Scan for the cell matching the given text and deliver its (X, Y) coordinate at center. 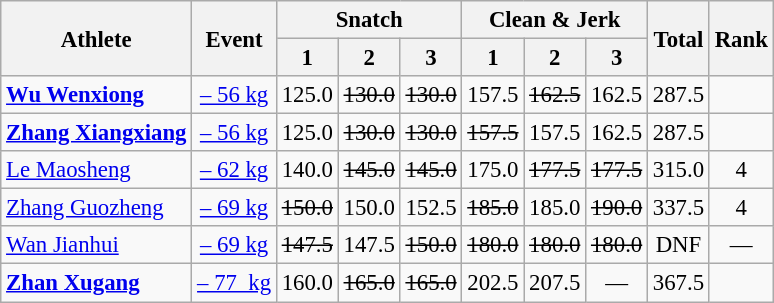
202.5 (493, 283)
Athlete (96, 38)
367.5 (679, 283)
– 62 kg (234, 170)
Wan Jianhui (96, 245)
Rank (741, 38)
175.0 (493, 170)
Le Maosheng (96, 170)
315.0 (679, 170)
Wu Wenxiong (96, 95)
– 77 kg (234, 283)
Zhang Guozheng (96, 208)
Clean & Jerk (555, 20)
207.5 (555, 283)
Event (234, 38)
152.5 (431, 208)
Snatch (369, 20)
140.0 (307, 170)
160.0 (307, 283)
190.0 (617, 208)
337.5 (679, 208)
Zhan Xugang (96, 283)
DNF (679, 245)
Total (679, 38)
Zhang Xiangxiang (96, 133)
